Search for the cell housing the specified text and yield its [x, y] center coordinate. 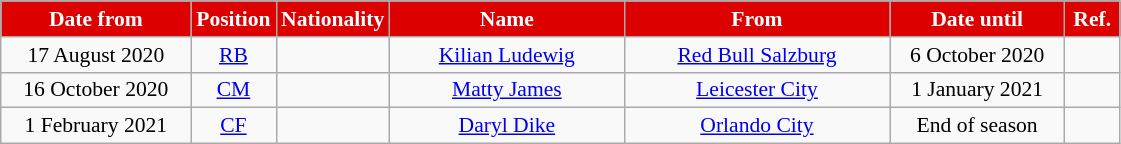
16 October 2020 [96, 90]
Position [234, 19]
Red Bull Salzburg [756, 55]
Kilian Ludewig [506, 55]
RB [234, 55]
Date until [978, 19]
Orlando City [756, 126]
Daryl Dike [506, 126]
17 August 2020 [96, 55]
CF [234, 126]
6 October 2020 [978, 55]
Name [506, 19]
Matty James [506, 90]
From [756, 19]
CM [234, 90]
Leicester City [756, 90]
Nationality [332, 19]
1 February 2021 [96, 126]
1 January 2021 [978, 90]
Date from [96, 19]
End of season [978, 126]
Ref. [1092, 19]
